Pinpoint the cell where the given text exists, returning its [X, Y] midpoint coordinate. 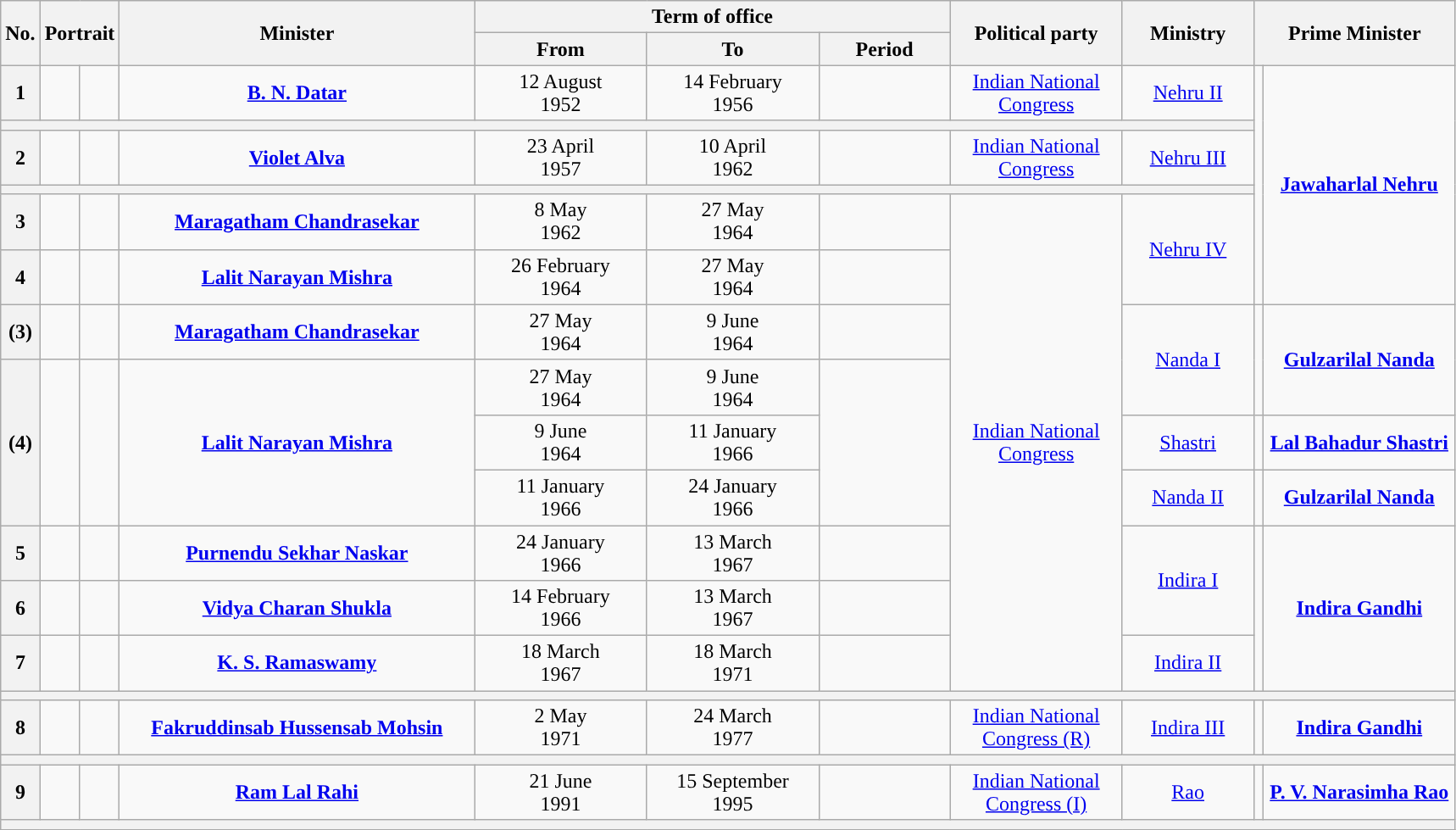
Nanda I [1188, 359]
Period [885, 49]
Indira I [1188, 581]
Minister [297, 33]
Lal Bahadur Shastri [1359, 443]
10 April1962 [732, 158]
Indira III [1188, 727]
23 April1957 [561, 158]
3 [20, 222]
Political party [1036, 33]
P. V. Narasimha Rao [1359, 792]
Jawaharlal Nehru [1359, 185]
Nanda II [1188, 497]
Nehru III [1188, 158]
21 June1991 [561, 792]
Indian National Congress (R) [1036, 727]
18 March1971 [732, 663]
Term of office [712, 17]
(3) [20, 332]
15 September1995 [732, 792]
Indira II [1188, 663]
Vidya Charan Shukla [297, 609]
Fakruddinsab Hussensab Mohsin [297, 727]
No. [20, 33]
Portrait [80, 33]
5 [20, 553]
8 May1962 [561, 222]
7 [20, 663]
Purnendu Sekhar Naskar [297, 553]
4 [20, 276]
6 [20, 609]
Shastri [1188, 443]
2 May1971 [561, 727]
From [561, 49]
26 February1964 [561, 276]
To [732, 49]
14 February1956 [732, 93]
Prime Minister [1354, 33]
2 [20, 158]
14 February1966 [561, 609]
(4) [20, 443]
Indian National Congress (I) [1036, 792]
12 August1952 [561, 93]
1 [20, 93]
Violet Alva [297, 158]
Rao [1188, 792]
Ministry [1188, 33]
K. S. Ramaswamy [297, 663]
Ram Lal Rahi [297, 792]
9 [20, 792]
18 March1967 [561, 663]
Nehru IV [1188, 249]
24 March1977 [732, 727]
8 [20, 727]
B. N. Datar [297, 93]
Nehru II [1188, 93]
